Output the [x, y] coordinate of the center of the cell containing the given text.  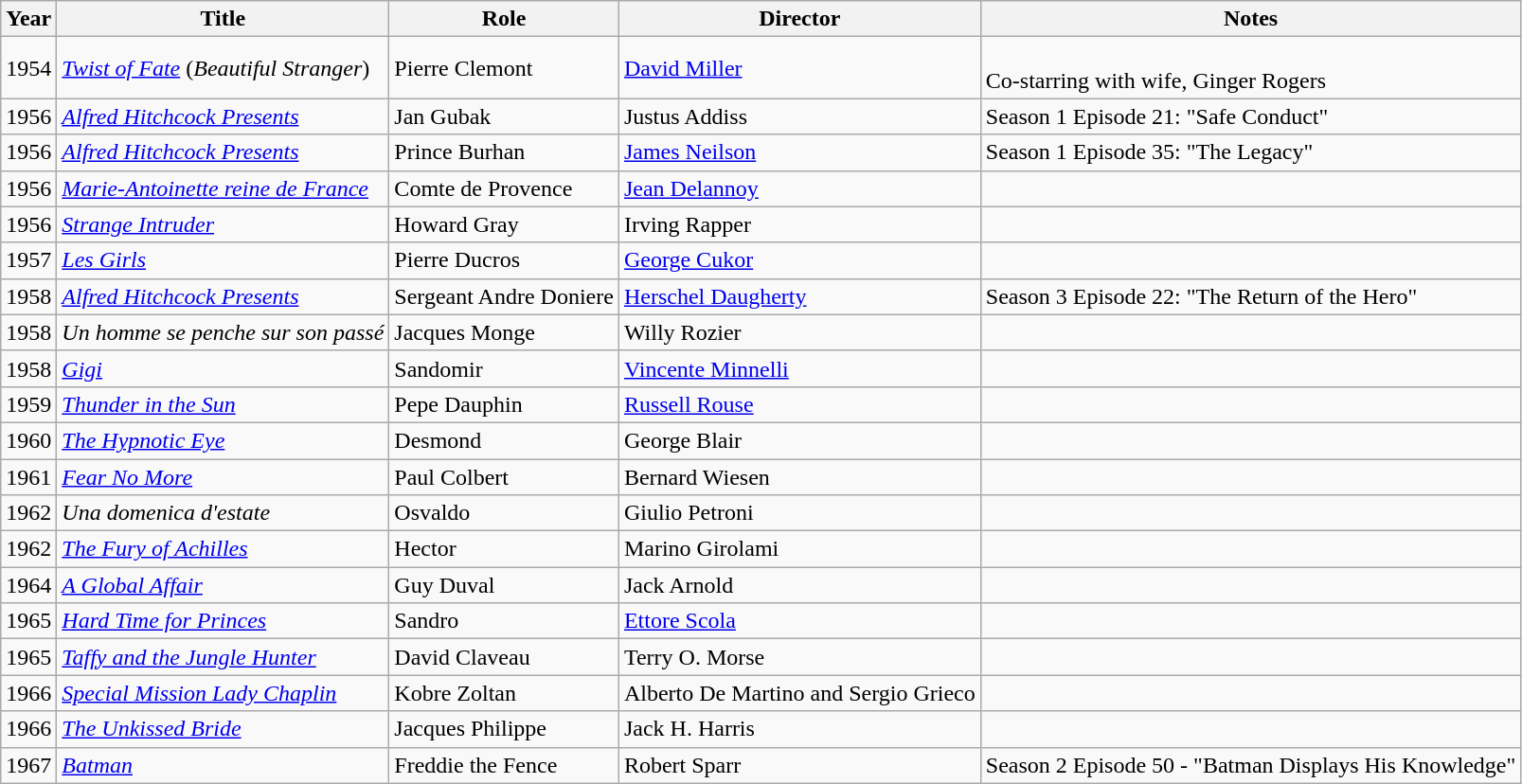
Season 1 Episode 21: "Safe Conduct" [1250, 116]
George Blair [799, 440]
Fear No More [224, 476]
Osvaldo [504, 513]
Freddie the Fence [504, 765]
Un homme se penche sur son passé [224, 332]
Les Girls [224, 260]
Vincente Minnelli [799, 368]
Season 3 Episode 22: "The Return of the Hero" [1250, 296]
1961 [28, 476]
A Global Affair [224, 585]
Alberto De Martino and Sergio Grieco [799, 693]
1959 [28, 404]
Jacques Monge [504, 332]
Title [224, 19]
Bernard Wiesen [799, 476]
1967 [28, 765]
Gigi [224, 368]
Prince Burhan [504, 152]
Jack Arnold [799, 585]
Thunder in the Sun [224, 404]
Director [799, 19]
Marino Girolami [799, 549]
1957 [28, 260]
The Fury of Achilles [224, 549]
Giulio Petroni [799, 513]
Ettore Scola [799, 621]
Una domenica d'estate [224, 513]
Irving Rapper [799, 224]
Pierre Ducros [504, 260]
Russell Rouse [799, 404]
David Miller [799, 68]
Comte de Provence [504, 188]
Jacques Philippe [504, 729]
Marie-Antoinette reine de France [224, 188]
1954 [28, 68]
Guy Duval [504, 585]
Role [504, 19]
Justus Addiss [799, 116]
George Cukor [799, 260]
Season 1 Episode 35: "The Legacy" [1250, 152]
1960 [28, 440]
Season 2 Episode 50 - "Batman Displays His Knowledge" [1250, 765]
The Hypnotic Eye [224, 440]
Kobre Zoltan [504, 693]
Hard Time for Princes [224, 621]
Taffy and the Jungle Hunter [224, 657]
Co-starring with wife, Ginger Rogers [1250, 68]
Hector [504, 549]
James Neilson [799, 152]
Batman [224, 765]
Twist of Fate (Beautiful Stranger) [224, 68]
Sandomir [504, 368]
Sergeant Andre Doniere [504, 296]
Herschel Daugherty [799, 296]
Special Mission Lady Chaplin [224, 693]
1964 [28, 585]
David Claveau [504, 657]
Jack H. Harris [799, 729]
Year [28, 19]
Notes [1250, 19]
Robert Sparr [799, 765]
Pierre Clemont [504, 68]
Jean Delannoy [799, 188]
Sandro [504, 621]
Howard Gray [504, 224]
Paul Colbert [504, 476]
Terry O. Morse [799, 657]
The Unkissed Bride [224, 729]
Willy Rozier [799, 332]
Jan Gubak [504, 116]
Pepe Dauphin [504, 404]
Desmond [504, 440]
Strange Intruder [224, 224]
